Determine the (X, Y) coordinate at the center of the cell enclosing the given text.  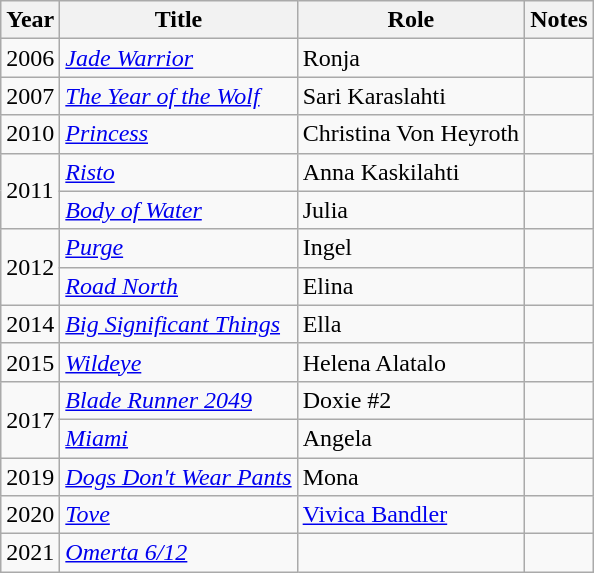
Princess (178, 134)
2010 (30, 134)
Ronja (411, 58)
Miami (178, 438)
Year (30, 20)
Helena Alatalo (411, 362)
Vivica Bandler (411, 515)
Title (178, 20)
Body of Water (178, 210)
2020 (30, 515)
2019 (30, 477)
Anna Kaskilahti (411, 172)
Mona (411, 477)
2015 (30, 362)
2014 (30, 324)
Dogs Don't Wear Pants (178, 477)
Angela (411, 438)
Doxie #2 (411, 400)
2012 (30, 267)
Risto (178, 172)
Christina Von Heyroth (411, 134)
Elina (411, 286)
Ella (411, 324)
Sari Karaslahti (411, 96)
Julia (411, 210)
2021 (30, 553)
The Year of the Wolf (178, 96)
Ingel (411, 248)
2017 (30, 419)
Role (411, 20)
Omerta 6/12 (178, 553)
2011 (30, 191)
Jade Warrior (178, 58)
2006 (30, 58)
Purge (178, 248)
Wildeye (178, 362)
Blade Runner 2049 (178, 400)
Notes (559, 20)
Road North (178, 286)
2007 (30, 96)
Tove (178, 515)
Big Significant Things (178, 324)
